Return the (X, Y) coordinate for the center point of the cell that contains the specified text.  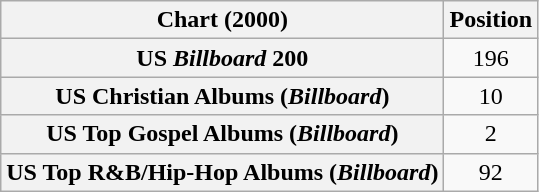
92 (491, 172)
2 (491, 134)
US Christian Albums (Billboard) (222, 96)
Chart (2000) (222, 20)
Position (491, 20)
US Top Gospel Albums (Billboard) (222, 134)
196 (491, 58)
US Billboard 200 (222, 58)
US Top R&B/Hip-Hop Albums (Billboard) (222, 172)
10 (491, 96)
